Provide the (x, y) coordinate of the cell's center where the given text is located.  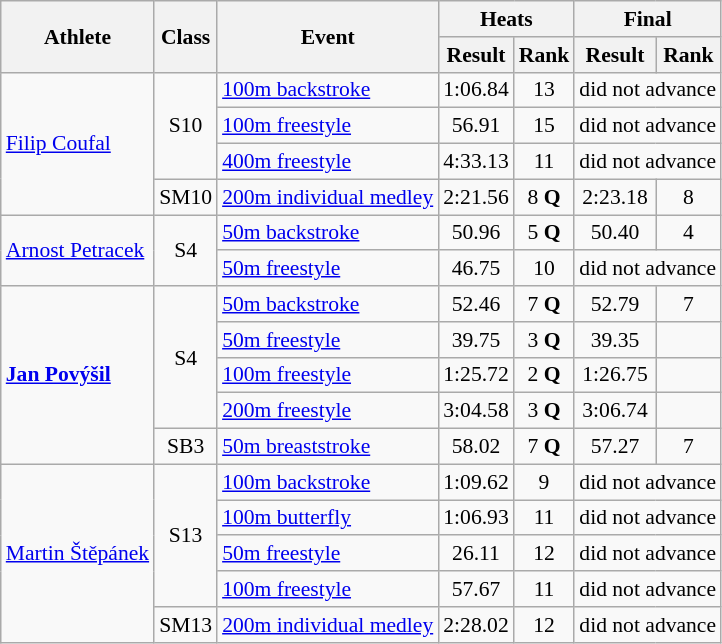
8 (688, 197)
1:06.93 (476, 518)
50m breaststroke (328, 447)
9 (544, 482)
Jan Povýšil (78, 375)
Heats (506, 19)
57.67 (476, 589)
39.75 (476, 340)
5 Q (544, 233)
SM13 (186, 625)
39.35 (614, 340)
57.27 (614, 447)
200m freestyle (328, 411)
50.40 (614, 233)
3:06.74 (614, 411)
52.46 (476, 304)
SM10 (186, 197)
SB3 (186, 447)
1:25.72 (476, 375)
Final (648, 19)
46.75 (476, 269)
Filip Coufal (78, 143)
Event (328, 36)
S10 (186, 126)
Athlete (78, 36)
10 (544, 269)
52.79 (614, 304)
1:09.62 (476, 482)
100m butterfly (328, 518)
1:26.75 (614, 375)
S13 (186, 535)
50.96 (476, 233)
2:23.18 (614, 197)
3:04.58 (476, 411)
2:21.56 (476, 197)
Martin Štěpánek (78, 553)
Class (186, 36)
26.11 (476, 554)
2:28.02 (476, 625)
4 (688, 233)
15 (544, 126)
400m freestyle (328, 162)
1:06.84 (476, 90)
8 Q (544, 197)
13 (544, 90)
2 Q (544, 375)
56.91 (476, 126)
58.02 (476, 447)
4:33.13 (476, 162)
Arnost Petracek (78, 250)
